Scan for the cell matching the given text and deliver its (x, y) coordinate at center. 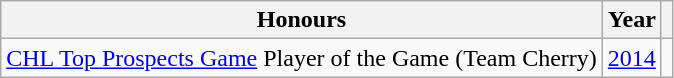
Honours (302, 20)
CHL Top Prospects Game Player of the Game (Team Cherry) (302, 58)
Year (632, 20)
2014 (632, 58)
